Extract the (X, Y) coordinate from the center of the cell holding the provided text.  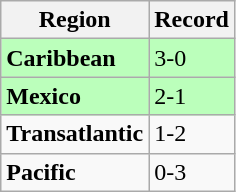
1-2 (192, 134)
Transatlantic (75, 134)
Caribbean (75, 58)
Pacific (75, 172)
2-1 (192, 96)
0-3 (192, 172)
Region (75, 20)
Record (192, 20)
Mexico (75, 96)
3-0 (192, 58)
